Output the [x, y] coordinate of the center of the cell containing the given text.  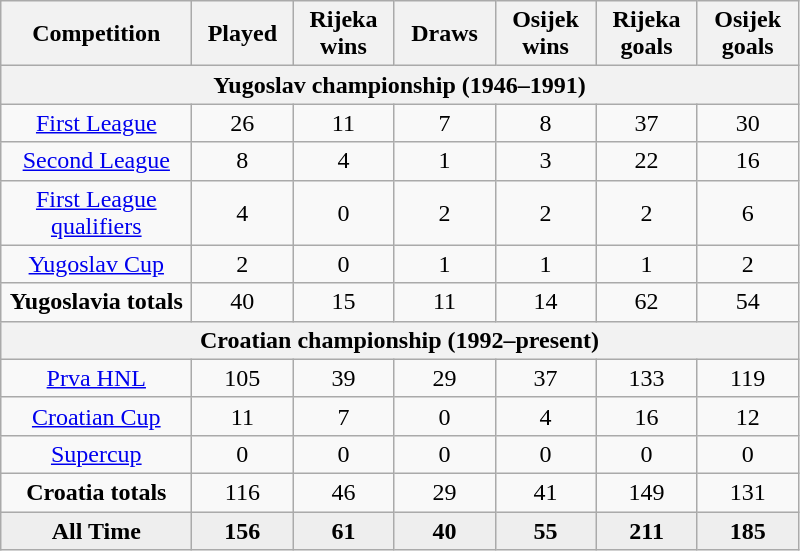
First League [96, 123]
Rijeka goals [646, 34]
Croatian championship (1992–present) [400, 340]
55 [546, 531]
61 [344, 531]
119 [748, 378]
Osijek goals [748, 34]
Prva HNL [96, 378]
Played [242, 34]
149 [646, 492]
22 [646, 161]
Yugoslav Cup [96, 264]
6 [748, 212]
12 [748, 416]
Yugoslavia totals [96, 302]
Osijek wins [546, 34]
Competition [96, 34]
Rijeka wins [344, 34]
62 [646, 302]
15 [344, 302]
54 [748, 302]
156 [242, 531]
All Time [96, 531]
211 [646, 531]
Second League [96, 161]
Croatia totals [96, 492]
14 [546, 302]
30 [748, 123]
185 [748, 531]
41 [546, 492]
131 [748, 492]
26 [242, 123]
39 [344, 378]
Croatian Cup [96, 416]
Yugoslav championship (1946–1991) [400, 85]
133 [646, 378]
Supercup [96, 454]
105 [242, 378]
First League qualifiers [96, 212]
Draws [444, 34]
116 [242, 492]
46 [344, 492]
3 [546, 161]
